Search for the cell housing the specified text and yield its (X, Y) center coordinate. 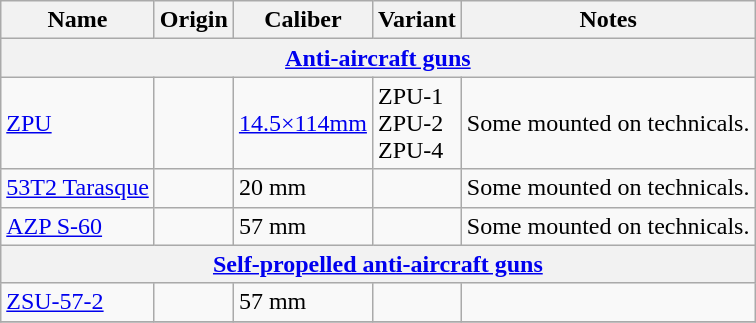
Variant (416, 20)
ZPU-1ZPU-2ZPU-4 (416, 123)
ZSU-57-2 (78, 302)
ZPU (78, 123)
Name (78, 20)
53T2 Tarasque (78, 188)
Origin (194, 20)
AZP S-60 (78, 226)
Caliber (302, 20)
Anti-aircraft guns (378, 58)
Notes (608, 20)
20 mm (302, 188)
Self-propelled anti-aircraft guns (378, 264)
14.5×114mm (302, 123)
